Extract the (x, y) coordinate from the center of the cell holding the provided text.  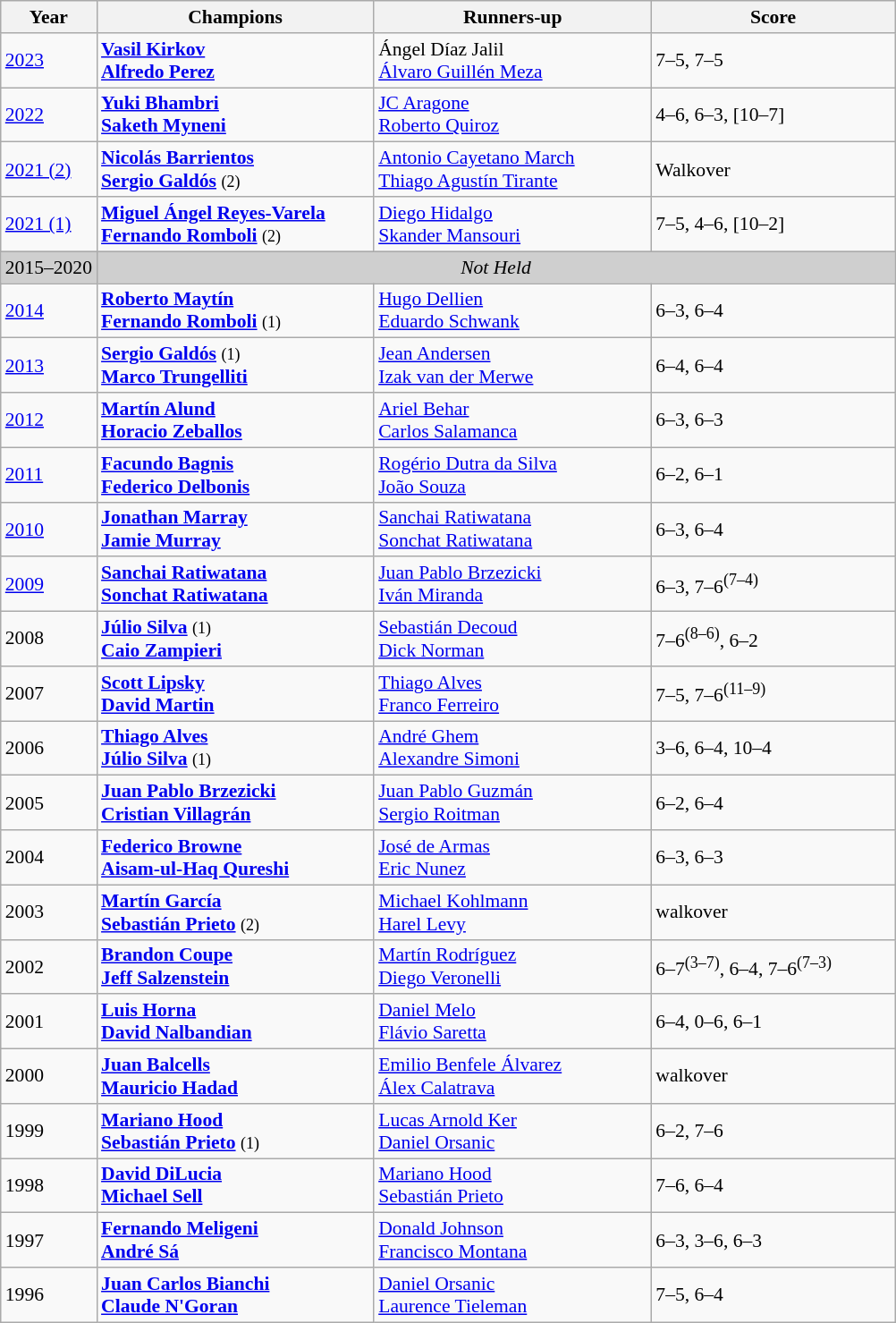
2002 (48, 966)
Juan Balcells Mauricio Hadad (235, 1077)
Thiago Alves Franco Ferreiro (512, 694)
Not Held (495, 267)
3–6, 6–4, 10–4 (773, 748)
6–3, 3–6, 6–3 (773, 1240)
7–5, 6–4 (773, 1295)
Sebastián Decoud Dick Norman (512, 639)
Thiago Alves Júlio Silva (1) (235, 748)
Ariel Behar Carlos Salamanca (512, 420)
7–5, 7–5 (773, 61)
Juan Carlos Bianchi Claude N'Goran (235, 1295)
Mariano Hood Sebastián Prieto (1) (235, 1131)
Martín García Sebastián Prieto (2) (235, 912)
2009 (48, 585)
2021 (2) (48, 170)
Score (773, 17)
Luis Horna David Nalbandian (235, 1022)
Juan Pablo Guzmán Sergio Roitman (512, 803)
7–5, 7–6(11–9) (773, 694)
1999 (48, 1131)
6–2, 6–4 (773, 803)
Walkover (773, 170)
Rogério Dutra da Silva João Souza (512, 474)
2013 (48, 365)
2011 (48, 474)
6–4, 0–6, 6–1 (773, 1022)
JC Aragone Roberto Quiroz (512, 114)
Mariano Hood Sebastián Prieto (512, 1186)
Donald Johnson Francisco Montana (512, 1240)
André Ghem Alexandre Simoni (512, 748)
Daniel Orsanic Laurence Tieleman (512, 1295)
6–2, 7–6 (773, 1131)
Daniel Melo Flávio Saretta (512, 1022)
Juan Pablo Brzezicki Iván Miranda (512, 585)
4–6, 6–3, [10–7] (773, 114)
2001 (48, 1022)
2006 (48, 748)
Roberto Maytín Fernando Romboli (1) (235, 311)
Michael Kohlmann Harel Levy (512, 912)
Júlio Silva (1) Caio Zampieri (235, 639)
Diego Hidalgo Skander Mansouri (512, 224)
Antonio Cayetano March Thiago Agustín Tirante (512, 170)
7–6, 6–4 (773, 1186)
Fernando Meligeni André Sá (235, 1240)
Jonathan Marray Jamie Murray (235, 530)
Champions (235, 17)
Federico Browne Aisam-ul-Haq Qureshi (235, 857)
Scott Lipsky David Martin (235, 694)
Brandon Coupe Jeff Salzenstein (235, 966)
2010 (48, 530)
2008 (48, 639)
Ángel Díaz Jalil Álvaro Guillén Meza (512, 61)
Yuki Bhambri Saketh Myneni (235, 114)
Year (48, 17)
Jean Andersen Izak van der Merwe (512, 365)
2012 (48, 420)
José de Armas Eric Nunez (512, 857)
David DiLucia Michael Sell (235, 1186)
Facundo Bagnis Federico Delbonis (235, 474)
2014 (48, 311)
Vasil Kirkov Alfredo Perez (235, 61)
Martín Alund Horacio Zeballos (235, 420)
2005 (48, 803)
Hugo Dellien Eduardo Schwank (512, 311)
6–3, 7–6(7–4) (773, 585)
Runners-up (512, 17)
2004 (48, 857)
2003 (48, 912)
Emilio Benfele Álvarez Álex Calatrava (512, 1077)
6–2, 6–1 (773, 474)
2022 (48, 114)
Juan Pablo Brzezicki Cristian Villagrán (235, 803)
2023 (48, 61)
1998 (48, 1186)
7–5, 4–6, [10–2] (773, 224)
Lucas Arnold Ker Daniel Orsanic (512, 1131)
6–7(3–7), 6–4, 7–6(7–3) (773, 966)
2015–2020 (48, 267)
1996 (48, 1295)
Martín Rodríguez Diego Veronelli (512, 966)
7–6(8–6), 6–2 (773, 639)
2007 (48, 694)
2000 (48, 1077)
1997 (48, 1240)
2021 (1) (48, 224)
Sergio Galdós (1) Marco Trungelliti (235, 365)
Miguel Ángel Reyes-Varela Fernando Romboli (2) (235, 224)
6–4, 6–4 (773, 365)
Nicolás Barrientos Sergio Galdós (2) (235, 170)
